Extract the (X, Y) coordinate from the center of the cell holding the provided text.  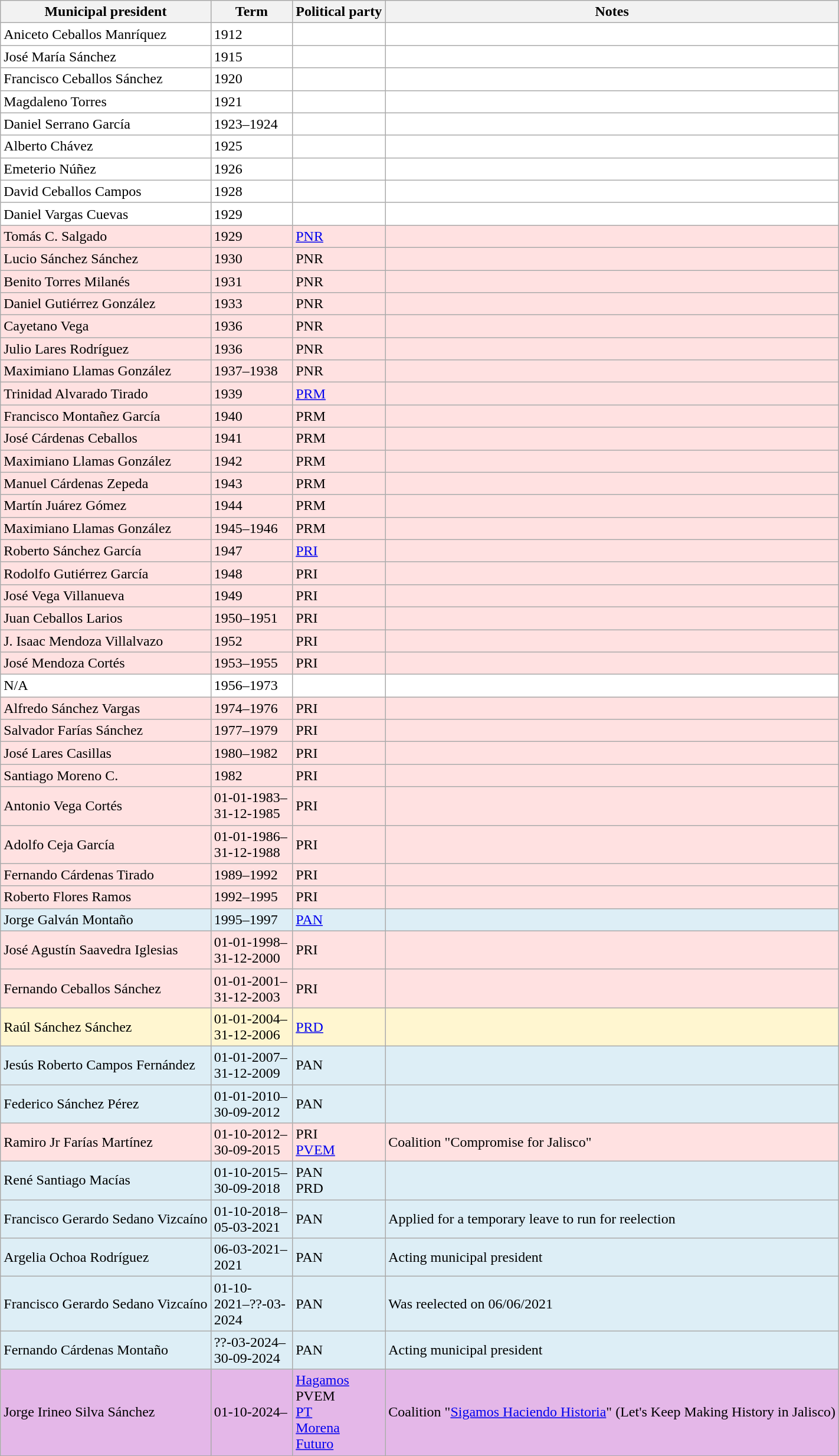
Hagamos PVEM PT Morena Futuro (339, 1412)
Aniceto Ceballos Manríquez (106, 34)
1930 (251, 259)
Rodolfo Gutiérrez García (106, 573)
René Santiago Macías (106, 1180)
Political party (339, 12)
José Mendoza Cortés (106, 663)
Jorge Irineo Silva Sánchez (106, 1412)
??-03-2024–30-09-2024 (251, 1350)
1939 (251, 394)
1948 (251, 573)
Adolfo Ceja García (106, 844)
1921 (251, 102)
1980–1982 (251, 753)
1941 (251, 439)
Raúl Sánchez Sánchez (106, 1027)
Coalition "Sigamos Haciendo Historia" (Let's Keep Making History in Jalisco) (612, 1412)
PRD (339, 1027)
Fernando Cárdenas Montaño (106, 1350)
1977–1979 (251, 731)
1945–1946 (251, 528)
N/A (106, 686)
Roberto Sánchez García (106, 551)
Francisco Ceballos Sánchez (106, 79)
José Vega Villanueva (106, 596)
01-10-2012–30-09-2015 (251, 1143)
01-01-2001–31-12-2003 (251, 988)
01-10-2024– (251, 1412)
Argelia Ochoa Rodríguez (106, 1257)
José Cárdenas Ceballos (106, 439)
Fernando Cárdenas Tirado (106, 875)
1943 (251, 483)
1928 (251, 191)
Alfredo Sánchez Vargas (106, 708)
1974–1976 (251, 708)
1926 (251, 169)
1931 (251, 282)
01-10-2015–30-09-2018 (251, 1180)
PAN PRD (339, 1180)
01-01-1998–31-12-2000 (251, 950)
1982 (251, 776)
David Ceballos Campos (106, 191)
Cayetano Vega (106, 326)
Julio Lares Rodríguez (106, 349)
1937–1938 (251, 371)
Coalition "Compromise for Jalisco" (612, 1143)
José Lares Casillas (106, 753)
01-01-1983–31-12-1985 (251, 806)
Fernando Ceballos Sánchez (106, 988)
Benito Torres Milanés (106, 282)
1950–1951 (251, 618)
1956–1973 (251, 686)
Lucio Sánchez Sánchez (106, 259)
José María Sánchez (106, 57)
1947 (251, 551)
1995–1997 (251, 920)
Antonio Vega Cortés (106, 806)
01-01-2004–31-12-2006 (251, 1027)
1944 (251, 506)
Emeterio Núñez (106, 169)
1933 (251, 304)
Magdaleno Torres (106, 102)
Tomás C. Salgado (106, 236)
Ramiro Jr Farías Martínez (106, 1143)
01-10-2018–05-03-2021 (251, 1219)
1912 (251, 34)
Daniel Serrano García (106, 124)
Applied for a temporary leave to run for reelection (612, 1219)
Daniel Vargas Cuevas (106, 214)
Jorge Galván Montaño (106, 920)
1952 (251, 640)
Juan Ceballos Larios (106, 618)
Martín Juárez Gómez (106, 506)
01-10-2021–??-03-2024 (251, 1304)
01-01-1986–31-12-1988 (251, 844)
Alberto Chávez (106, 146)
Jesús Roberto Campos Fernández (106, 1065)
Municipal president (106, 12)
1925 (251, 146)
PRI PVEM (339, 1143)
1942 (251, 461)
1992–1995 (251, 897)
Trinidad Alvarado Tirado (106, 394)
Francisco Montañez García (106, 416)
Notes (612, 12)
Manuel Cárdenas Zepeda (106, 483)
01-01-2010–30-09-2012 (251, 1104)
Daniel Gutiérrez González (106, 304)
06-03-2021–2021 (251, 1257)
01-01-2007–31-12-2009 (251, 1065)
1915 (251, 57)
Roberto Flores Ramos (106, 897)
Was reelected on 06/06/2021 (612, 1304)
J. Isaac Mendoza Villalvazo (106, 640)
1949 (251, 596)
1920 (251, 79)
Salvador Farías Sánchez (106, 731)
Term (251, 12)
1923–1924 (251, 124)
José Agustín Saavedra Iglesias (106, 950)
1953–1955 (251, 663)
1989–1992 (251, 875)
Federico Sánchez Pérez (106, 1104)
1940 (251, 416)
Santiago Moreno C. (106, 776)
